Scan for the cell matching the given text and deliver its (X, Y) coordinate at center. 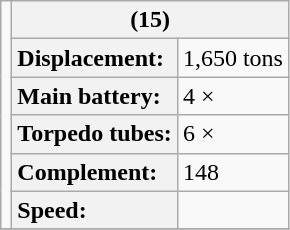
1,650 tons (232, 58)
Displacement: (95, 58)
4 × (232, 96)
Torpedo tubes: (95, 134)
Speed: (95, 210)
(15) (150, 20)
148 (232, 172)
6 × (232, 134)
Complement: (95, 172)
Main battery: (95, 96)
